Capture the cell that displays the provided text and extract its (x, y) central coordinate. 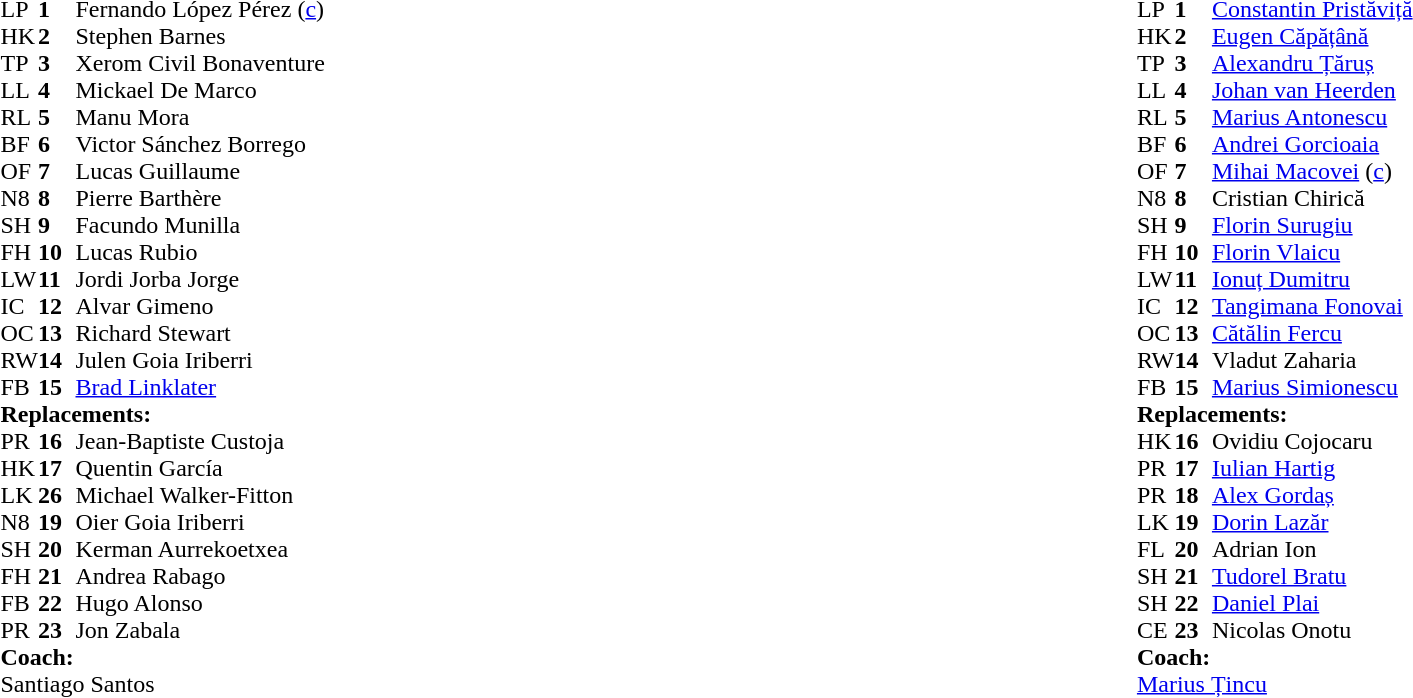
Iulian Hartig (1312, 468)
Jordi Jorba Jorge (200, 280)
18 (1193, 496)
Andrei Gorcioaia (1312, 144)
Oier Goia Iriberri (200, 522)
Cătălin Fercu (1312, 334)
Ovidiu Cojocaru (1312, 442)
Alexandru Țăruș (1312, 64)
Cristian Chirică (1312, 198)
Manu Mora (200, 118)
Jean-Baptiste Custoja (200, 442)
Marius Antonescu (1312, 118)
Victor Sánchez Borrego (200, 144)
Quentin García (200, 468)
Nicolas Onotu (1312, 630)
Florin Vlaicu (1312, 252)
Tudorel Bratu (1312, 576)
Marius Simionescu (1312, 388)
Facundo Munilla (200, 226)
Ionuț Dumitru (1312, 280)
Michael Walker-Fitton (200, 496)
Santiago Santos (162, 684)
Tangimana Fonovai (1312, 306)
Marius Țincu (1275, 684)
FL (1156, 550)
Adrian Ion (1312, 550)
Pierre Barthère (200, 198)
Kerman Aurrekoetxea (200, 550)
Lucas Guillaume (200, 172)
Eugen Căpățână (1312, 36)
Alex Gordaș (1312, 496)
Dorin Lazăr (1312, 522)
Alvar Gimeno (200, 306)
Mickael De Marco (200, 90)
Stephen Barnes (200, 36)
Xerom Civil Bonaventure (200, 64)
Brad Linklater (200, 388)
CE (1156, 630)
Johan van Heerden (1312, 90)
Daniel Plai (1312, 604)
Julen Goia Iriberri (200, 360)
Andrea Rabago (200, 576)
Jon Zabala (200, 630)
Lucas Rubio (200, 252)
26 (57, 496)
Mihai Macovei (c) (1312, 172)
Vladut Zaharia (1312, 360)
Florin Surugiu (1312, 226)
Richard Stewart (200, 334)
Hugo Alonso (200, 604)
